Find where the given text appears and provide that cell's center as [X, Y] coordinate. 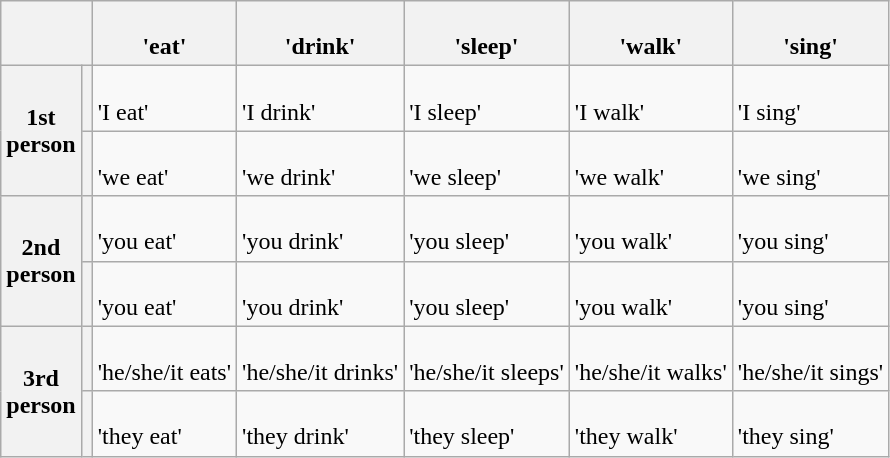
'he/she/it sings' [810, 358]
'sleep' [487, 34]
1stperson [41, 131]
'sing' [810, 34]
'he/she/it eats' [164, 358]
2ndperson [41, 261]
'they sleep' [487, 424]
'we walk' [650, 164]
'I walk' [650, 98]
'he/she/it sleeps' [487, 358]
3rdperson [41, 391]
'we eat' [164, 164]
'walk' [650, 34]
'I sing' [810, 98]
'they drink' [320, 424]
'he/she/it drinks' [320, 358]
'drink' [320, 34]
'we drink' [320, 164]
'he/she/it walks' [650, 358]
'we sleep' [487, 164]
'they sing' [810, 424]
'I eat' [164, 98]
'we sing' [810, 164]
'eat' [164, 34]
'they eat' [164, 424]
'I sleep' [487, 98]
'they walk' [650, 424]
'I drink' [320, 98]
